Return the (X, Y) coordinate for the center point of the cell that contains the specified text.  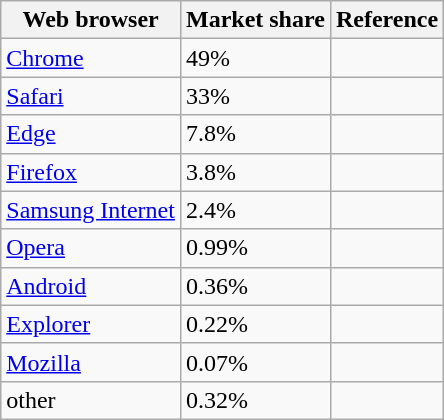
0.22% (255, 324)
33% (255, 96)
Explorer (91, 324)
2.4% (255, 210)
Market share (255, 20)
0.07% (255, 362)
7.8% (255, 134)
49% (255, 58)
other (91, 400)
Firefox (91, 172)
Android (91, 286)
0.36% (255, 286)
Samsung Internet (91, 210)
Safari (91, 96)
0.32% (255, 400)
Opera (91, 248)
Reference (386, 20)
Chrome (91, 58)
Web browser (91, 20)
Edge (91, 134)
3.8% (255, 172)
Mozilla (91, 362)
0.99% (255, 248)
